Output the (X, Y) coordinate of the center of the cell containing the given text.  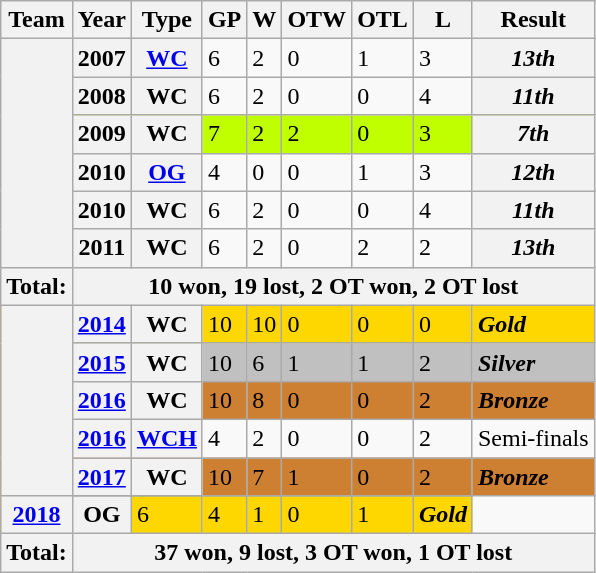
2014 (102, 324)
OTW (317, 20)
OTL (383, 20)
Semi-finals (533, 438)
Year (102, 20)
10 won, 19 lost, 2 OT won, 2 OT lost (333, 286)
7th (533, 134)
Result (533, 20)
2011 (102, 248)
2007 (102, 58)
GP (224, 20)
2008 (102, 96)
8 (264, 400)
Type (166, 20)
2015 (102, 362)
2017 (102, 477)
W (264, 20)
L (442, 20)
Silver (533, 362)
37 won, 9 lost, 3 OT won, 1 OT lost (333, 553)
WCH (166, 438)
Team (37, 20)
2018 (37, 515)
12th (533, 172)
2009 (102, 134)
